Find where the given text appears and provide that cell's center as (X, Y) coordinate. 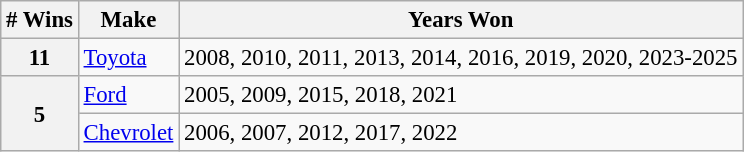
Toyota (128, 58)
2008, 2010, 2011, 2013, 2014, 2016, 2019, 2020, 2023-2025 (461, 58)
Make (128, 20)
2006, 2007, 2012, 2017, 2022 (461, 133)
Ford (128, 95)
5 (40, 114)
Years Won (461, 20)
Chevrolet (128, 133)
11 (40, 58)
# Wins (40, 20)
2005, 2009, 2015, 2018, 2021 (461, 95)
